Identify which cell holds the provided text, then report its (x, y) central coordinate. 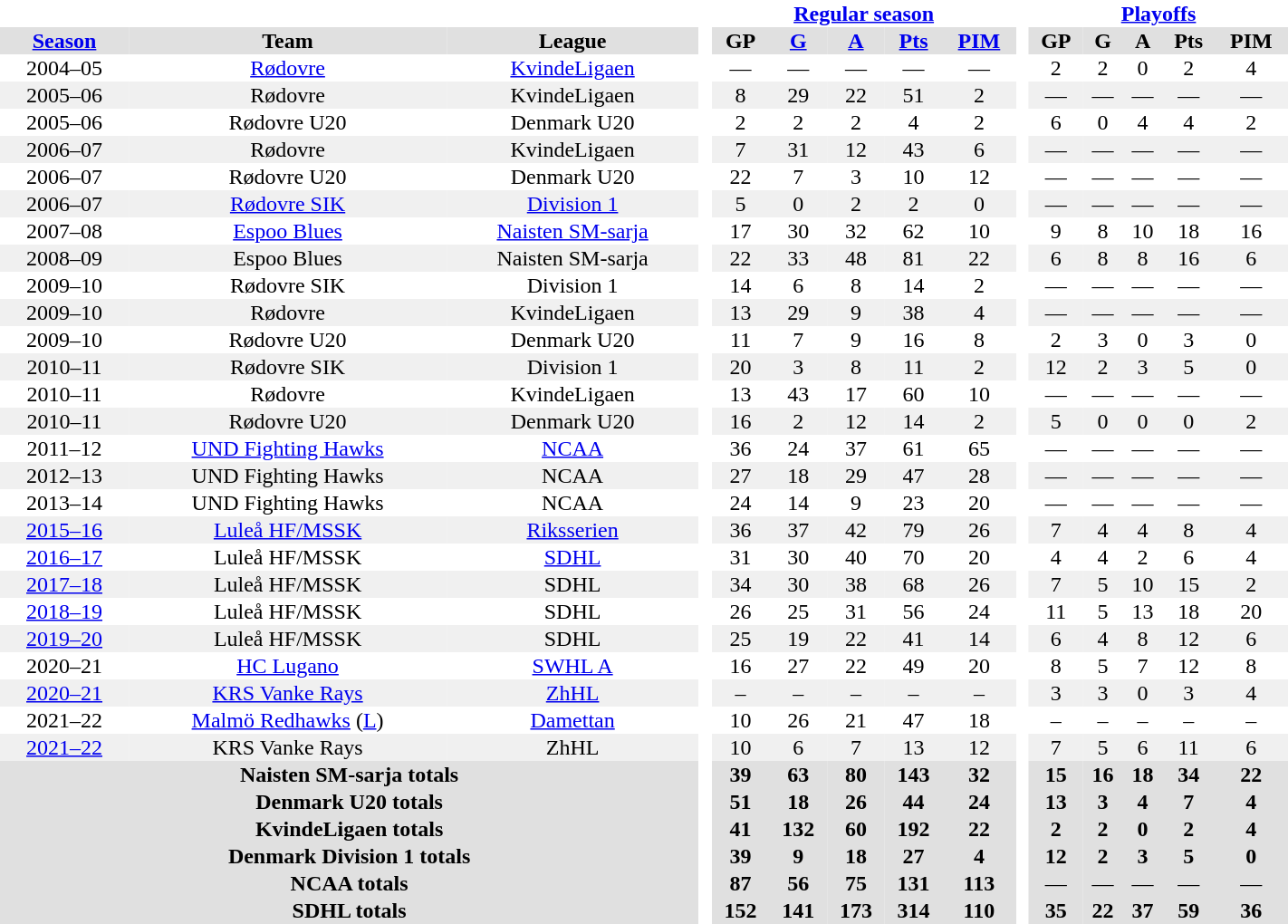
68 (914, 584)
173 (856, 910)
35 (1056, 910)
Season (64, 41)
59 (1188, 910)
141 (798, 910)
Team (288, 41)
KvindeLigaen totals (350, 829)
Damettan (572, 720)
44 (914, 802)
2012–13 (64, 476)
132 (798, 829)
2008–09 (64, 258)
Naisten SM-sarja totals (350, 775)
Riksserien (572, 530)
61 (914, 448)
48 (856, 258)
75 (856, 883)
Playoffs (1158, 14)
23 (914, 503)
80 (856, 775)
2007–08 (64, 231)
21 (856, 720)
2011–12 (64, 448)
Denmark Division 1 totals (350, 856)
HC Lugano (288, 666)
2013–14 (64, 503)
Denmark U20 totals (350, 802)
87 (741, 883)
131 (914, 883)
33 (798, 258)
49 (914, 666)
70 (914, 557)
110 (978, 910)
63 (798, 775)
2015–16 (64, 530)
2017–18 (64, 584)
143 (914, 775)
42 (856, 530)
19 (798, 639)
62 (914, 231)
2019–20 (64, 639)
40 (856, 557)
79 (914, 530)
SDHL totals (350, 910)
SWHL A (572, 666)
65 (978, 448)
League (572, 41)
28 (978, 476)
2004–05 (64, 68)
NCAA totals (350, 883)
314 (914, 910)
152 (741, 910)
2016–17 (64, 557)
192 (914, 829)
Malmö Redhawks (L) (288, 720)
2018–19 (64, 611)
113 (978, 883)
81 (914, 258)
Regular season (864, 14)
